Return (x, y) of the center of cell containing provided text 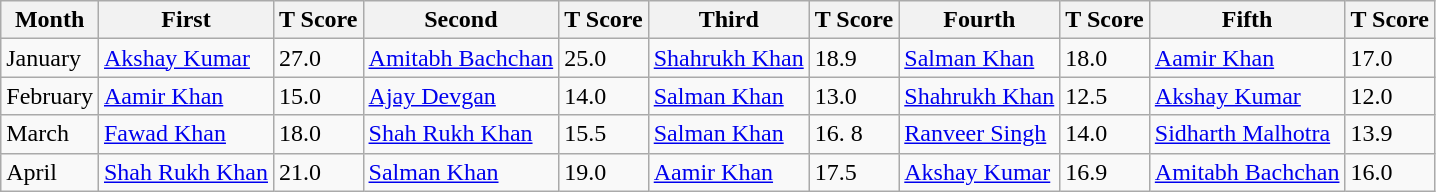
12.5 (1105, 96)
18.9 (854, 58)
15.0 (319, 96)
16.0 (1390, 172)
16. 8 (854, 134)
Fawad Khan (186, 134)
17.5 (854, 172)
First (186, 20)
16.9 (1105, 172)
Second (461, 20)
April (50, 172)
March (50, 134)
January (50, 58)
Sidharth Malhotra (1247, 134)
Third (728, 20)
Fourth (980, 20)
15.5 (604, 134)
21.0 (319, 172)
27.0 (319, 58)
19.0 (604, 172)
February (50, 96)
12.0 (1390, 96)
17.0 (1390, 58)
Ajay Devgan (461, 96)
Fifth (1247, 20)
Month (50, 20)
25.0 (604, 58)
13.9 (1390, 134)
Ranveer Singh (980, 134)
13.0 (854, 96)
